Locate the cell with the specified text and output its (X, Y) center coordinate. 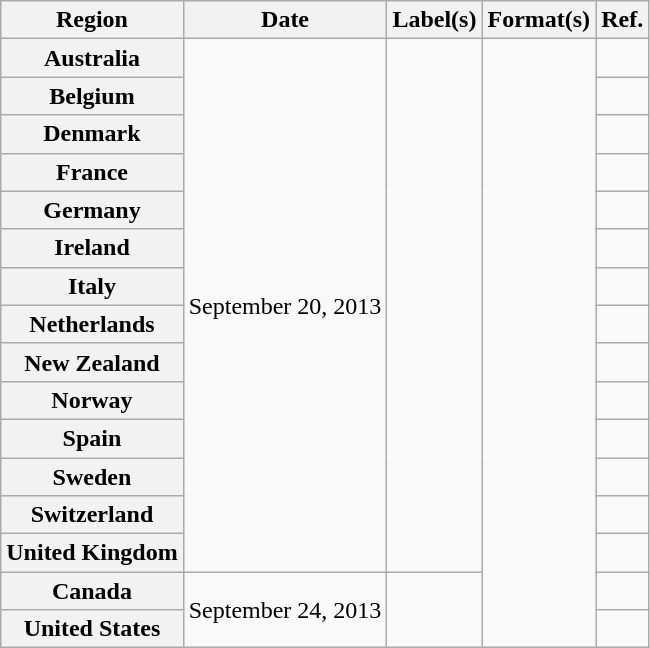
Format(s) (539, 20)
Switzerland (92, 515)
Netherlands (92, 324)
Australia (92, 58)
United States (92, 629)
Ireland (92, 248)
Date (285, 20)
United Kingdom (92, 553)
France (92, 172)
Region (92, 20)
Sweden (92, 477)
Canada (92, 591)
Ref. (622, 20)
September 24, 2013 (285, 610)
Spain (92, 438)
Germany (92, 210)
Belgium (92, 96)
Italy (92, 286)
September 20, 2013 (285, 306)
New Zealand (92, 362)
Label(s) (434, 20)
Denmark (92, 134)
Norway (92, 400)
